Provide the (X, Y) coordinate of the cell's center where the given text is located.  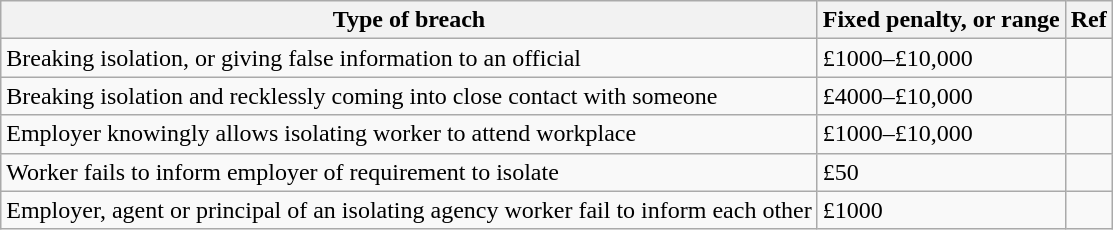
Fixed penalty, or range (941, 20)
Ref (1088, 20)
£1000 (941, 210)
Breaking isolation and recklessly coming into close contact with someone (409, 96)
£4000–£10,000 (941, 96)
Employer knowingly allows isolating worker to attend workplace (409, 134)
£50 (941, 172)
Employer, agent or principal of an isolating agency worker fail to inform each other (409, 210)
Worker fails to inform employer of requirement to isolate (409, 172)
Breaking isolation, or giving false information to an official (409, 58)
Type of breach (409, 20)
